Output the (x, y) coordinate of the center of the cell containing the given text.  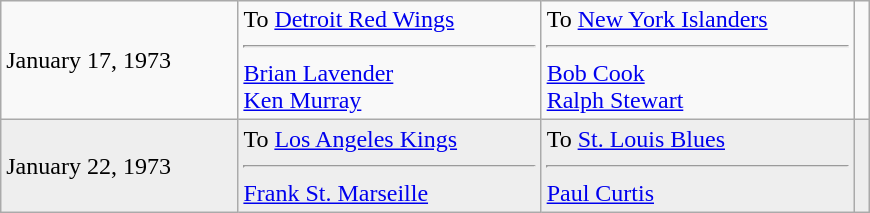
To Los Angeles KingsFrank St. Marseille (390, 166)
January 17, 1973 (120, 60)
To New York IslandersBob CookRalph Stewart (698, 60)
To St. Louis BluesPaul Curtis (698, 166)
January 22, 1973 (120, 166)
To Detroit Red WingsBrian LavenderKen Murray (390, 60)
